Locate the cell with the specified text and output its (x, y) center coordinate. 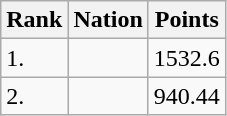
Points (186, 20)
1532.6 (186, 58)
Nation (108, 20)
2. (34, 96)
Rank (34, 20)
1. (34, 58)
940.44 (186, 96)
